Output the (x, y) coordinate of the center of the cell containing the given text.  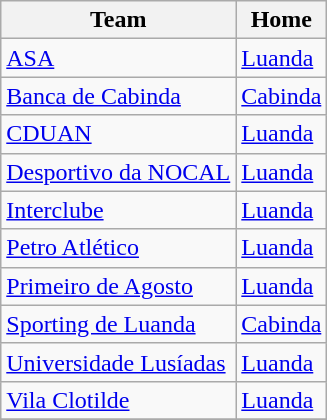
Banca de Cabinda (118, 96)
CDUAN (118, 134)
Desportivo da NOCAL (118, 172)
Sporting de Luanda (118, 324)
Home (282, 20)
Vila Clotilde (118, 400)
Interclube (118, 210)
Petro Atlético (118, 248)
Universidade Lusíadas (118, 362)
Team (118, 20)
Primeiro de Agosto (118, 286)
ASA (118, 58)
